Capture the cell that displays the provided text and extract its [X, Y] central coordinate. 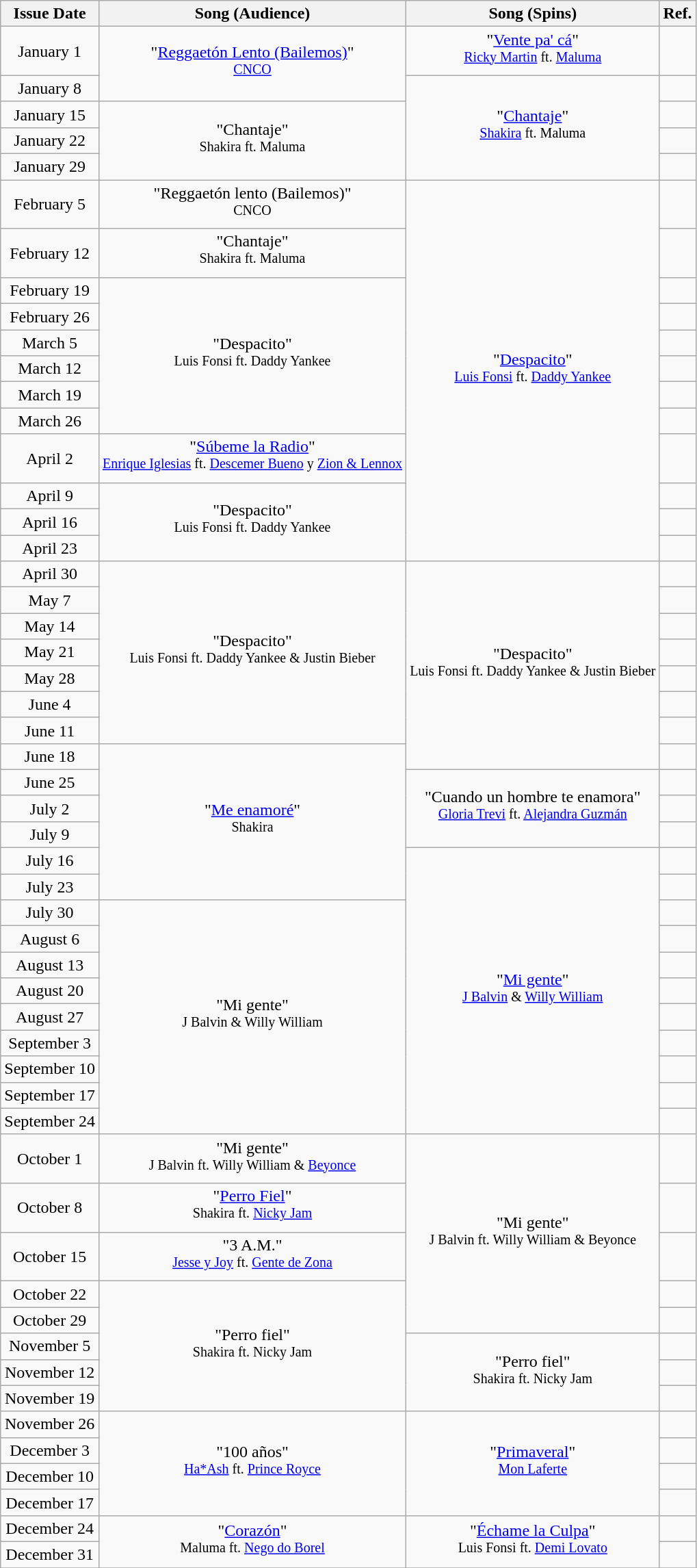
December 17 [50, 1502]
June 18 [50, 756]
May 14 [50, 626]
December 10 [50, 1476]
October 22 [50, 1294]
"3 A.M."Jesse y Joy ft. Gente de Zona [252, 1257]
April 2 [50, 459]
March 12 [50, 369]
Ref. [677, 14]
February 12 [50, 253]
September 17 [50, 1095]
July 16 [50, 861]
April 16 [50, 522]
May 7 [50, 600]
October 29 [50, 1320]
June 4 [50, 704]
April 30 [50, 574]
January 22 [50, 140]
"Échame la Culpa"Luis Fonsi ft. Demi Lovato [533, 1541]
April 23 [50, 548]
Issue Date [50, 14]
"Reggaetón lento (Bailemos)"CNCO [252, 205]
November 12 [50, 1372]
December 31 [50, 1555]
January 29 [50, 167]
"Vente pa' cá"Ricky Martin ft. Maluma [533, 51]
"Perro Fiel"Shakira ft. Nicky Jam [252, 1208]
November 5 [50, 1346]
August 27 [50, 1017]
"Súbeme la Radio"Enrique Iglesias ft. Descemer Bueno y Zion & Lennox [252, 459]
August 20 [50, 991]
June 25 [50, 782]
"Cuando un hombre te enamora"Gloria Trevi ft. Alejandra Guzmán [533, 808]
October 8 [50, 1208]
November 19 [50, 1398]
March 19 [50, 395]
"Me enamoré"Shakira [252, 821]
November 26 [50, 1424]
August 13 [50, 965]
August 6 [50, 939]
May 28 [50, 678]
"100 años"Ha*Ash ft. Prince Royce [252, 1463]
February 26 [50, 317]
July 23 [50, 887]
May 21 [50, 652]
December 24 [50, 1528]
July 9 [50, 834]
"Reggaetón Lento (Bailemos)"CNCO [252, 64]
September 24 [50, 1121]
December 3 [50, 1450]
July 30 [50, 913]
October 15 [50, 1257]
"Corazón"Maluma ft. Nego do Borel [252, 1541]
September 10 [50, 1069]
March 5 [50, 343]
Song (Audience) [252, 14]
September 3 [50, 1043]
January 15 [50, 114]
January 1 [50, 51]
April 9 [50, 496]
Song (Spins) [533, 14]
March 26 [50, 421]
October 1 [50, 1159]
July 2 [50, 808]
January 8 [50, 88]
February 19 [50, 291]
June 11 [50, 730]
February 5 [50, 205]
"Primaveral"Mon Laferte [533, 1463]
